Extract the [x, y] coordinate from the center of the cell holding the provided text.  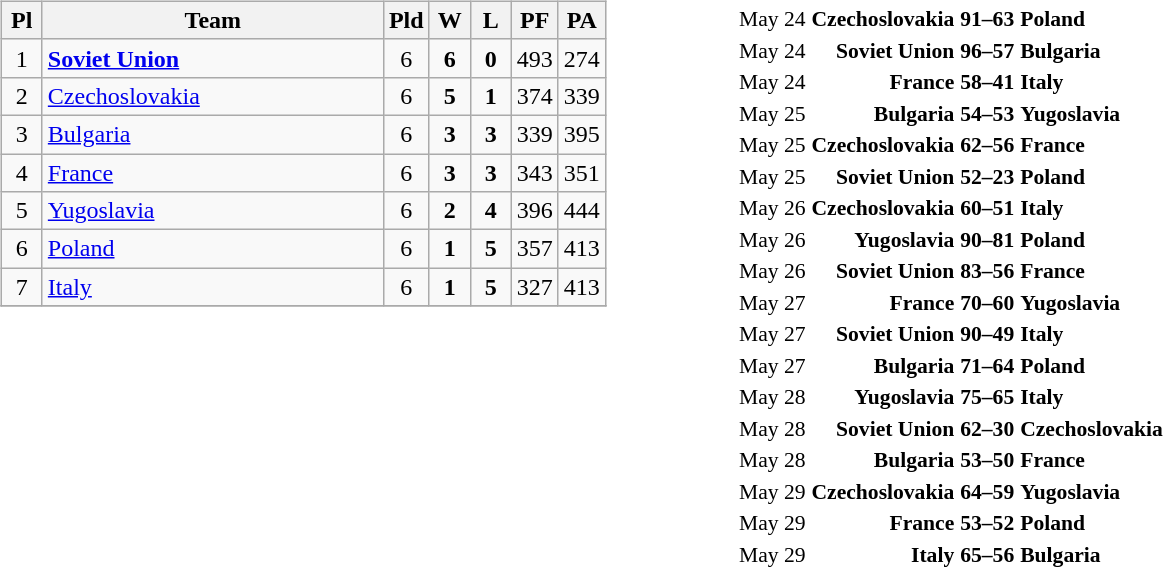
W [450, 20]
274 [582, 58]
90–49 [988, 334]
357 [534, 249]
444 [582, 211]
70–60 [988, 302]
96–57 [988, 50]
0 [490, 58]
71–64 [988, 366]
75–65 [988, 397]
52–23 [988, 176]
327 [534, 287]
62–56 [988, 145]
62–30 [988, 428]
343 [534, 173]
60–51 [988, 208]
Pld [406, 20]
396 [534, 211]
Italy [212, 287]
91–63 [988, 19]
83–56 [988, 271]
53–50 [988, 460]
7 [22, 287]
90–81 [988, 240]
374 [534, 96]
64–59 [988, 492]
351 [582, 173]
54–53 [988, 114]
PF [534, 20]
Pl [22, 20]
53–52 [988, 523]
493 [534, 58]
58–41 [988, 82]
PA [582, 20]
L [490, 20]
Poland [212, 249]
Team [212, 20]
395 [582, 134]
